Scan for the cell matching the given text and deliver its [x, y] coordinate at center. 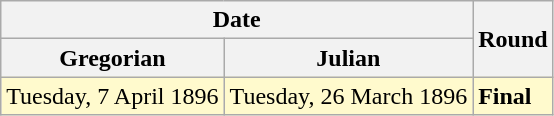
Julian [348, 58]
Tuesday, 7 April 1896 [112, 96]
Date [237, 20]
Tuesday, 26 March 1896 [348, 96]
Gregorian [112, 58]
Round [513, 39]
Final [513, 96]
